Pinpoint the cell where the given text exists, returning its (X, Y) midpoint coordinate. 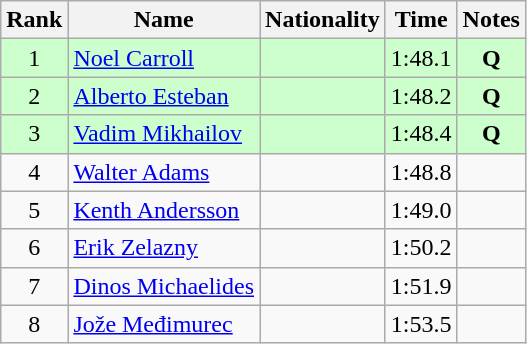
1 (34, 58)
1:53.5 (421, 324)
1:48.1 (421, 58)
Walter Adams (164, 172)
Name (164, 20)
Kenth Andersson (164, 210)
Dinos Michaelides (164, 286)
Notes (491, 20)
2 (34, 96)
3 (34, 134)
4 (34, 172)
1:48.2 (421, 96)
Erik Zelazny (164, 248)
Alberto Esteban (164, 96)
5 (34, 210)
1:51.9 (421, 286)
6 (34, 248)
Time (421, 20)
1:48.4 (421, 134)
Vadim Mikhailov (164, 134)
7 (34, 286)
1:49.0 (421, 210)
Jože Međimurec (164, 324)
8 (34, 324)
1:48.8 (421, 172)
Noel Carroll (164, 58)
1:50.2 (421, 248)
Rank (34, 20)
Nationality (323, 20)
